From the cell containing the given text, extract its center point as [X, Y] coordinate. 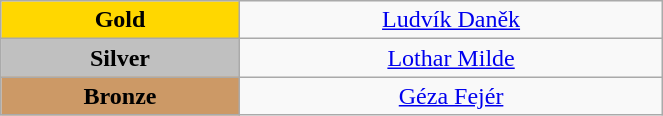
Lothar Milde [451, 58]
Silver [120, 58]
Bronze [120, 96]
Ludvík Daněk [451, 20]
Gold [120, 20]
Géza Fejér [451, 96]
